Locate the cell with the specified text and output its [x, y] center coordinate. 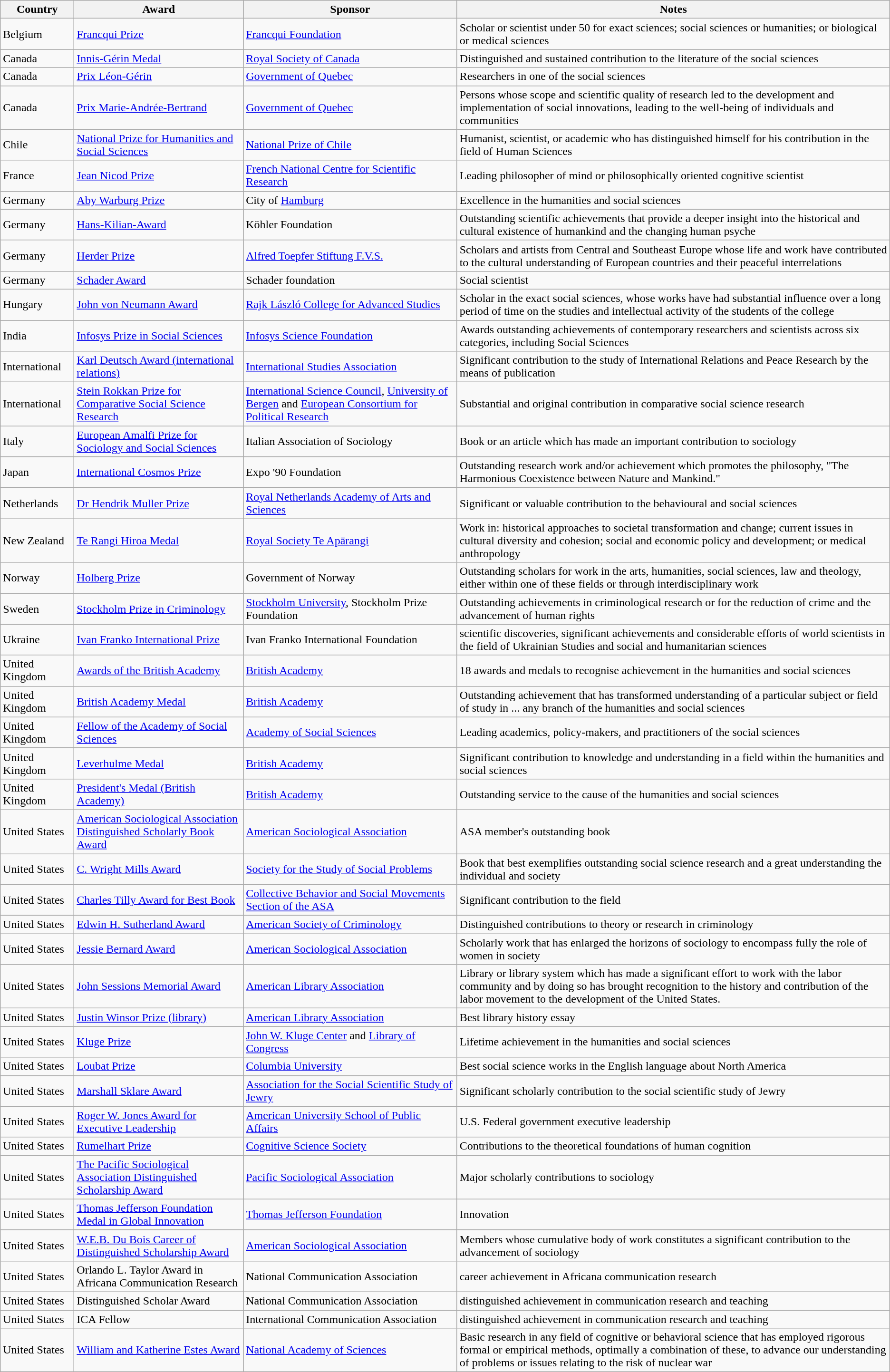
Köhler Foundation [350, 224]
Orlando L. Taylor Award in Africana Communication Research [159, 1276]
Contributions to the theoretical foundations of human cognition [673, 1146]
Aby Warburg Prize [159, 200]
Outstanding achievements in criminological research or for the reduction of crime and the advancement of human rights [673, 609]
American Society of Criminology [350, 925]
Scholar or scientist under 50 for exact sciences; social sciences or humanities; or biological or medical sciences [673, 34]
Cognitive Science Society [350, 1146]
Leading academics, policy-makers, and practitioners of the social sciences [673, 732]
John von Neumann Award [159, 304]
Roger W. Jones Award for Executive Leadership [159, 1122]
Innis-Gérin Medal [159, 58]
Awards of the British Academy [159, 670]
Dr Hendrik Muller Prize [159, 503]
Book or an article which has made an important contribution to sociology [673, 441]
ICA Fellow [159, 1319]
Researchers in one of the social sciences [673, 77]
C. Wright Mills Award [159, 869]
Distinguished and sustained contribution to the literature of the social sciences [673, 58]
Stockholm University, Stockholm Prize Foundation [350, 609]
Significant contribution to the study of International Relations and Peace Research by the means of publication [673, 367]
Holberg Prize [159, 578]
National Academy of Sciences [350, 1350]
Thomas Jefferson Foundation [350, 1214]
Association for the Social Scientific Study of Jewry [350, 1091]
Chile [37, 145]
Francqui Prize [159, 34]
Social scientist [673, 280]
Japan [37, 473]
European Amalfi Prize for Sociology and Social Sciences [159, 441]
Royal Society of Canada [350, 58]
Country [37, 10]
Alfred Toepfer Stiftung F.V.S. [350, 256]
India [37, 336]
Significant contribution to knowledge and understanding in a field within the humanities and social sciences [673, 763]
International Cosmos Prize [159, 473]
Norway [37, 578]
The Pacific Sociological Association Distinguished Scholarship Award [159, 1177]
Innovation [673, 1214]
New Zealand [37, 541]
Government of Norway [350, 578]
Royal Society Te Apārangi [350, 541]
Justin Winsor Prize (library) [159, 1017]
Significant contribution to the field [673, 900]
Hans-Kilian-Award [159, 224]
Belgium [37, 34]
Scholarly work that has enlarged the horizons of sociology to encompass fully the role of women in society [673, 949]
Academy of Social Sciences [350, 732]
John Sessions Memorial Award [159, 986]
Royal Netherlands Academy of Arts and Sciences [350, 503]
City of Hamburg [350, 200]
Best social science works in the English language about North America [673, 1066]
Ukraine [37, 640]
Schader Award [159, 280]
Te Rangi Hiroa Medal [159, 541]
Prix Marie-Andrée-Bertrand [159, 107]
American University School of Public Affairs [350, 1122]
Members whose cumulative body of work constitutes a significant contribution to the advancement of sociology [673, 1246]
U.S. Federal government executive leadership [673, 1122]
Italian Association of Sociology [350, 441]
Substantial and original contribution in comparative social science research [673, 404]
Ivan Franko International Prize [159, 640]
Edwin H. Sutherland Award [159, 925]
Kluge Prize [159, 1042]
Distinguished Scholar Award [159, 1301]
William and Katherine Estes Award [159, 1350]
Distinguished contributions to theory or research in criminology [673, 925]
Lifetime achievement in the humanities and social sciences [673, 1042]
Fellow of the Academy of Social Sciences [159, 732]
Italy [37, 441]
Rajk László College for Advanced Studies [350, 304]
Rumelhart Prize [159, 1146]
Leverhulme Medal [159, 763]
Collective Behavior and Social Movements Section of the ASA [350, 900]
Karl Deutsch Award (international relations) [159, 367]
Herder Prize [159, 256]
Leading philosopher of mind or philosophically oriented cognitive scientist [673, 176]
International Communication Association [350, 1319]
President's Medal (British Academy) [159, 794]
Prix Léon-Gérin [159, 77]
Pacific Sociological Association [350, 1177]
Sponsor [350, 10]
Marshall Sklare Award [159, 1091]
Jessie Bernard Award [159, 949]
Best library history essay [673, 1017]
Expo '90 Foundation [350, 473]
Humanist, scientist, or academic who has distinguished himself for his contribution in the field of Human Sciences [673, 145]
Outstanding service to the cause of the humanities and social sciences [673, 794]
Excellence in the humanities and social sciences [673, 200]
Infosys Prize in Social Sciences [159, 336]
Schader foundation [350, 280]
International Science Council, University of Bergen and European Consortium for Political Research [350, 404]
Major scholarly contributions to sociology [673, 1177]
Significant or valuable contribution to the behavioural and social sciences [673, 503]
Awards outstanding achievements of contemporary researchers and scientists across six categories, including Social Sciences [673, 336]
career achievement in Africana communication research [673, 1276]
Columbia University [350, 1066]
French National Centre for Scientific Research [350, 176]
Loubat Prize [159, 1066]
Netherlands [37, 503]
ASA member's outstanding book [673, 831]
Infosys Science Foundation [350, 336]
Book that best exemplifies outstanding social science research and a great understanding the individual and society [673, 869]
Society for the Study of Social Problems [350, 869]
W.E.B. Du Bois Career of Distinguished Scholarship Award [159, 1246]
Francqui Foundation [350, 34]
Notes [673, 10]
International Studies Association [350, 367]
Sweden [37, 609]
Stein Rokkan Prize for Comparative Social Science Research [159, 404]
18 awards and medals to recognise achievement in the humanities and social sciences [673, 670]
John W. Kluge Center and Library of Congress [350, 1042]
Hungary [37, 304]
British Academy Medal [159, 702]
Charles Tilly Award for Best Book [159, 900]
American Sociological Association Distinguished Scholarly Book Award [159, 831]
Ivan Franko International Foundation [350, 640]
National Prize of Chile [350, 145]
Thomas Jefferson Foundation Medal in Global Innovation [159, 1214]
Outstanding research work and/or achievement which promotes the philosophy, "The Harmonious Coexistence between Nature and Mankind." [673, 473]
France [37, 176]
National Prize for Humanities and Social Sciences [159, 145]
Award [159, 10]
Significant scholarly contribution to the social scientific study of Jewry [673, 1091]
Jean Nicod Prize [159, 176]
Stockholm Prize in Criminology [159, 609]
